Extract the [x, y] coordinate from the center of the cell holding the provided text.  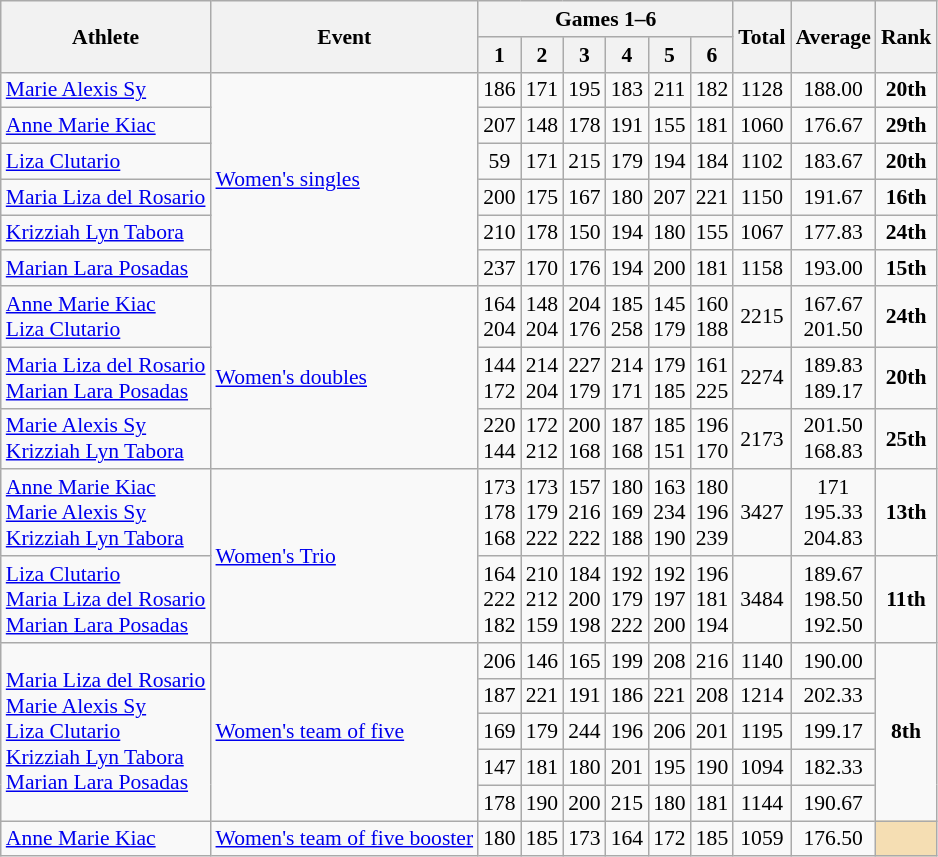
214171 [628, 378]
199 [628, 661]
184 200 198 [584, 600]
1158 [762, 269]
189.83189.17 [834, 378]
175 [542, 197]
190.67 [834, 803]
182.33 [834, 768]
161225 [712, 378]
Total [762, 36]
Rank [906, 36]
2215 [762, 316]
200168 [584, 438]
180 196 239 [712, 514]
187168 [628, 438]
216 [712, 661]
2173 [762, 438]
16th [906, 197]
13th [906, 514]
3 [584, 55]
8th [906, 732]
1214 [762, 696]
191.67 [834, 197]
11th [906, 600]
182 [712, 90]
173 [584, 839]
29th [906, 126]
1102 [762, 162]
144 172 [500, 378]
Maria Liza del Rosario [106, 197]
150 [584, 233]
160188 [712, 316]
Event [344, 36]
189.67198.50192.50 [834, 600]
177.83 [834, 233]
164204 [500, 316]
214 204 [542, 378]
183.67 [834, 162]
171 195.33 204.83 [834, 514]
1094 [762, 768]
183 [628, 90]
Marian Lara Posadas [106, 269]
196170 [712, 438]
201.50168.83 [834, 438]
196 181 194 [712, 600]
210 212159 [542, 600]
169 [500, 732]
199.17 [834, 732]
148204 [542, 316]
1060 [762, 126]
Women's singles [344, 179]
5 [670, 55]
211 [670, 90]
176.67 [834, 126]
Games 1–6 [606, 19]
Women's Trio [344, 556]
210 [500, 233]
227179 [584, 378]
187 [500, 696]
167 [584, 197]
220144 [500, 438]
173 179222 [542, 514]
15th [906, 269]
164 222182 [500, 600]
176.50 [834, 839]
244 [584, 732]
167.67201.50 [834, 316]
170 [542, 269]
146 [542, 661]
2 [542, 55]
172212 [542, 438]
Anne Marie KiacMarie Alexis SyKrizziah Lyn Tabora [106, 514]
192 179 222 [628, 600]
Marie Alexis SyKrizziah Lyn Tabora [106, 438]
6 [712, 55]
1140 [762, 661]
196 [628, 732]
185151 [670, 438]
Athlete [106, 36]
190.00 [834, 661]
1150 [762, 197]
147 [500, 768]
176 [584, 269]
237 [500, 269]
157 216 222 [584, 514]
Women's doubles [344, 378]
3427 [762, 514]
Maria Liza del RosarioMarie Alexis SyLiza ClutarioKrizziah Lyn TaboraMarian Lara Posadas [106, 732]
185258 [628, 316]
1144 [762, 803]
1059 [762, 839]
Average [834, 36]
1195 [762, 732]
180 169 188 [628, 514]
1 [500, 55]
Women's team of five booster [344, 839]
2274 [762, 378]
Women's team of five [344, 732]
Liza ClutarioMaria Liza del RosarioMarian Lara Posadas [106, 600]
202.33 [834, 696]
192 197 200 [670, 600]
179185 [670, 378]
59 [500, 162]
1067 [762, 233]
173 178168 [500, 514]
4 [628, 55]
25th [906, 438]
188.00 [834, 90]
172 [670, 839]
1128 [762, 90]
3484 [762, 600]
184 [712, 162]
Marie Alexis Sy [106, 90]
148 [542, 126]
204176 [584, 316]
Maria Liza del RosarioMarian Lara Posadas [106, 378]
163 234 190 [670, 514]
Krizziah Lyn Tabora [106, 233]
164 [628, 839]
Anne Marie KiacLiza Clutario [106, 316]
193.00 [834, 269]
Liza Clutario [106, 162]
145179 [670, 316]
165 [584, 661]
